Return [X, Y] of the center of cell containing provided text 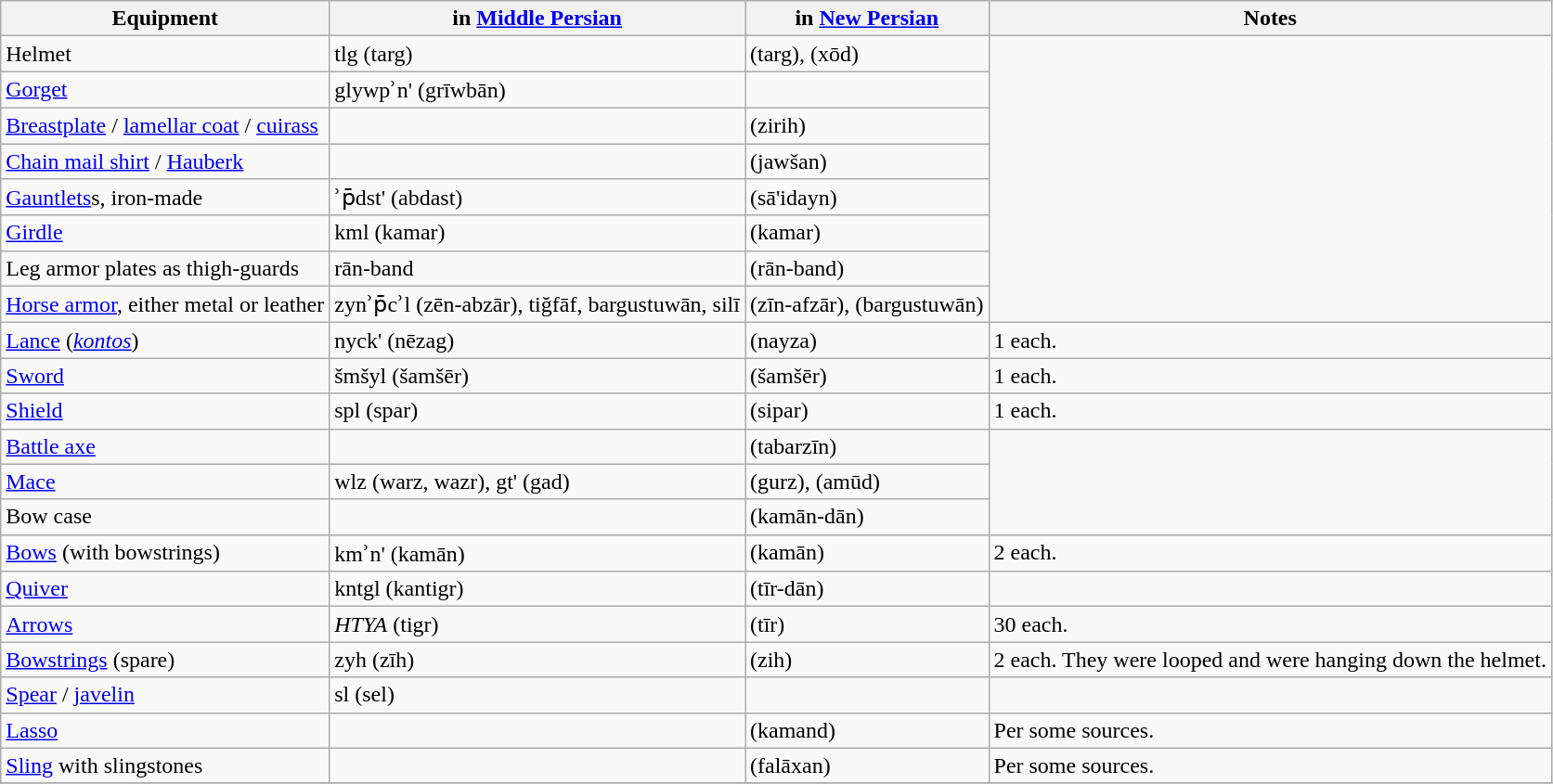
kmʾn' (kamān) [537, 553]
wlz (warz, wazr), gt' (gad) [537, 482]
(kamar) [866, 233]
(jawšan) [866, 161]
(kamand) [866, 730]
(zih) [866, 660]
Spear / javelin [165, 695]
Bowstrings (spare) [165, 660]
nyck' (nēzag) [537, 341]
in New Persian [866, 19]
kntgl (kantigr) [537, 589]
2 each. [1270, 553]
(zīn-afzār), (bargustuwān) [866, 304]
rān-band [537, 268]
zyh (zīh) [537, 660]
Shield [165, 411]
Sword [165, 376]
(kamān) [866, 553]
Breastplate / lamellar coat / cuirass [165, 125]
(rān-band) [866, 268]
(sipar) [866, 411]
(kamān-dān) [866, 517]
in Middle Persian [537, 19]
(zirih) [866, 125]
Bow case [165, 517]
Lasso [165, 730]
Mace [165, 482]
(falāxan) [866, 765]
(sā'idayn) [866, 198]
(tabarzīn) [866, 446]
(tīr-dān) [866, 589]
tlg (targ) [537, 54]
2 each. They were looped and were hanging down the helmet. [1270, 660]
Sling with slingstones [165, 765]
(gurz), (amūd) [866, 482]
ʾp̄dst' (abdast) [537, 198]
Quiver [165, 589]
Gorget [165, 90]
sl (sel) [537, 695]
zynʾp̄cʾl (zēn-abzār), tiğfāf, bargustuwān, silī [537, 304]
HTYA (tigr) [537, 624]
spl (spar) [537, 411]
(šamšēr) [866, 376]
Helmet [165, 54]
(tīr) [866, 624]
kml (kamar) [537, 233]
Gauntletss, iron-made [165, 198]
(targ), (xōd) [866, 54]
Equipment [165, 19]
glywpʾn' (grīwbān) [537, 90]
Bows (with bowstrings) [165, 553]
(nayza) [866, 341]
30 each. [1270, 624]
Girdle [165, 233]
Lance (kontos) [165, 341]
Horse armor, either metal or leather [165, 304]
šmšyl (šamšēr) [537, 376]
Battle axe [165, 446]
Notes [1270, 19]
Chain mail shirt / Hauberk [165, 161]
Arrows [165, 624]
Leg armor plates as thigh-guards [165, 268]
